Provide the (x, y) coordinate of the cell's center where the given text is located.  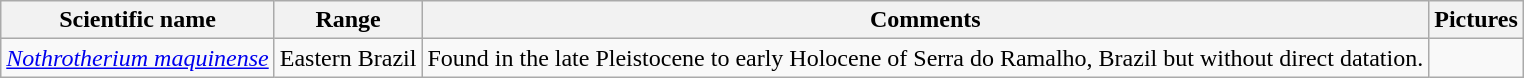
Found in the late Pleistocene to early Holocene of Serra do Ramalho, Brazil but without direct datation. (926, 58)
Scientific name (138, 20)
Comments (926, 20)
Range (348, 20)
Eastern Brazil (348, 58)
Pictures (1476, 20)
Nothrotherium maquinense (138, 58)
